Provide the (x, y) coordinate of the cell's center where the given text is located.  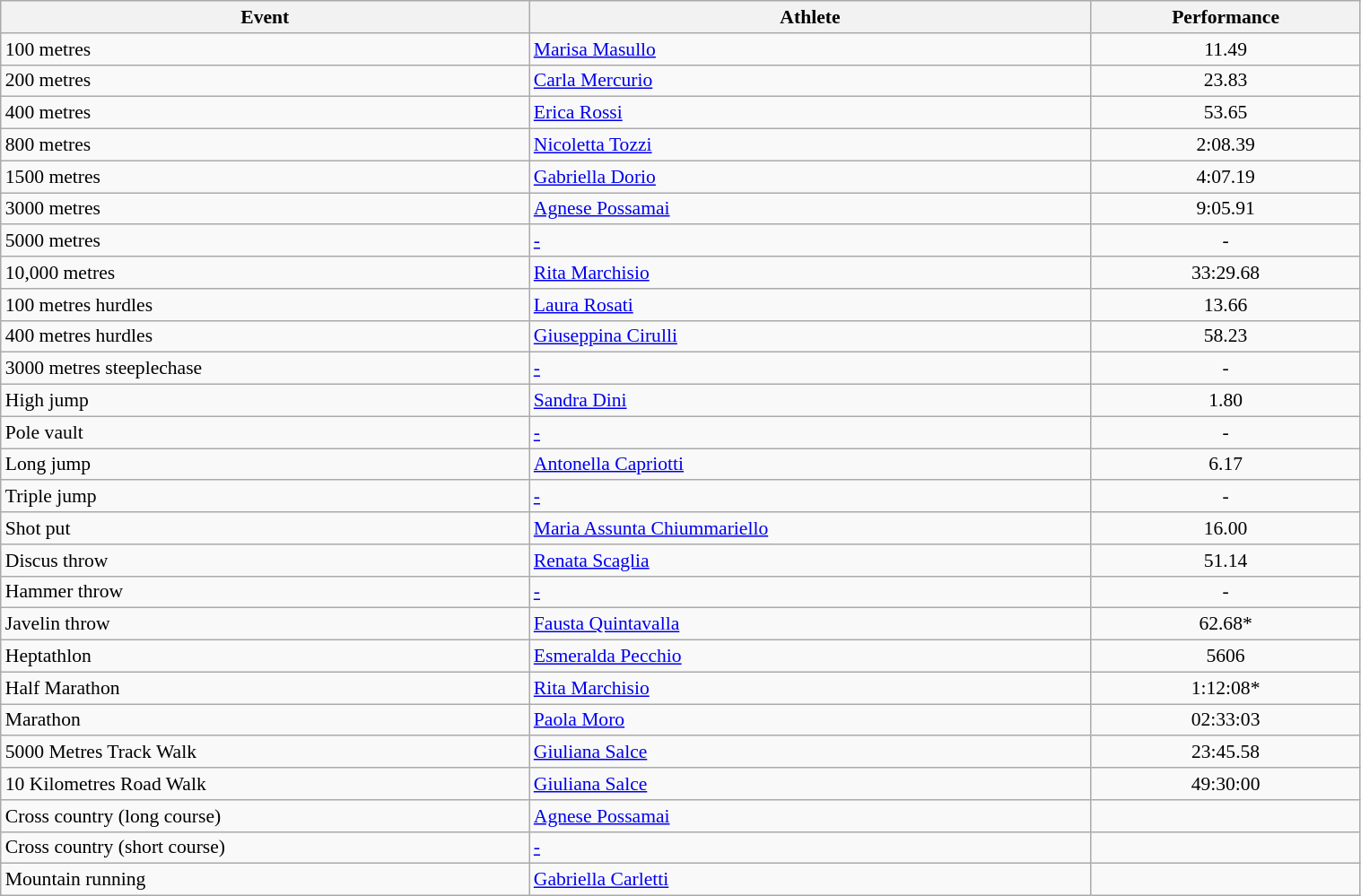
Hammer throw (266, 592)
100 metres hurdles (266, 305)
Gabriella Carletti (810, 880)
6.17 (1226, 465)
Shot put (266, 528)
Sandra Dini (810, 401)
Pole vault (266, 432)
23.83 (1226, 81)
Event (266, 17)
800 metres (266, 145)
Maria Assunta Chiummariello (810, 528)
Carla Mercurio (810, 81)
53.65 (1226, 113)
1:12:08* (1226, 688)
3000 metres (266, 209)
5606 (1226, 657)
4:07.19 (1226, 177)
Erica Rossi (810, 113)
Long jump (266, 465)
62.68* (1226, 624)
Nicoletta Tozzi (810, 145)
Fausta Quintavalla (810, 624)
1500 metres (266, 177)
Half Marathon (266, 688)
49:30:00 (1226, 784)
10,000 metres (266, 273)
51.14 (1226, 561)
Antonella Capriotti (810, 465)
Giuseppina Cirulli (810, 336)
Cross country (short course) (266, 848)
3000 metres steeplechase (266, 369)
Cross country (long course) (266, 816)
1.80 (1226, 401)
9:05.91 (1226, 209)
Performance (1226, 17)
Discus throw (266, 561)
100 metres (266, 49)
11.49 (1226, 49)
200 metres (266, 81)
13.66 (1226, 305)
2:08.39 (1226, 145)
58.23 (1226, 336)
Mountain running (266, 880)
10 Kilometres Road Walk (266, 784)
33:29.68 (1226, 273)
Renata Scaglia (810, 561)
Paola Moro (810, 720)
Gabriella Dorio (810, 177)
16.00 (1226, 528)
400 metres hurdles (266, 336)
Javelin throw (266, 624)
Esmeralda Pecchio (810, 657)
Laura Rosati (810, 305)
5000 Metres Track Walk (266, 752)
5000 metres (266, 241)
Heptathlon (266, 657)
02:33:03 (1226, 720)
Athlete (810, 17)
23:45.58 (1226, 752)
Marathon (266, 720)
400 metres (266, 113)
High jump (266, 401)
Triple jump (266, 497)
Marisa Masullo (810, 49)
